For the text-containing cell, return its midpoint in [X, Y] coordinate format. 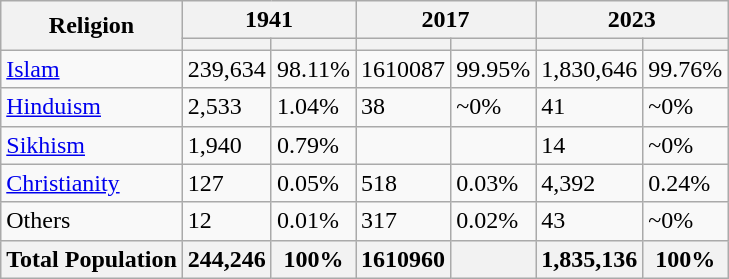
43 [590, 221]
127 [226, 183]
518 [404, 183]
Hinduism [92, 107]
38 [404, 107]
Christianity [92, 183]
2017 [446, 20]
14 [590, 145]
1610960 [404, 259]
0.01% [313, 221]
2023 [632, 20]
Others [92, 221]
0.05% [313, 183]
Religion [92, 26]
1.04% [313, 107]
Total Population [92, 259]
Sikhism [92, 145]
1,830,646 [590, 69]
4,392 [590, 183]
98.11% [313, 69]
2,533 [226, 107]
1610087 [404, 69]
99.95% [494, 69]
317 [404, 221]
41 [590, 107]
239,634 [226, 69]
244,246 [226, 259]
Islam [92, 69]
1,940 [226, 145]
1,835,136 [590, 259]
1941 [268, 20]
0.79% [313, 145]
99.76% [686, 69]
12 [226, 221]
0.03% [494, 183]
0.24% [686, 183]
0.02% [494, 221]
